Return the (x, y) coordinate for the center point of the cell that contains the specified text.  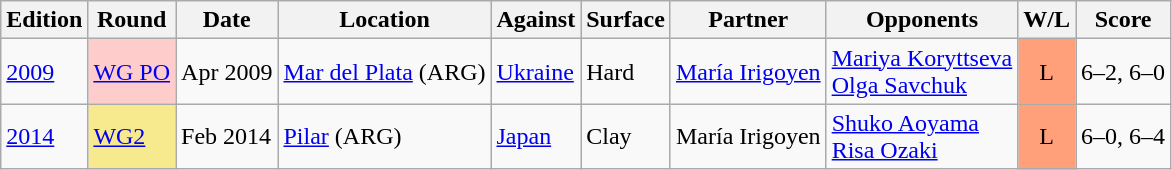
Hard (626, 72)
Location (384, 20)
Against (536, 20)
Date (227, 20)
WG2 (132, 136)
Partner (748, 20)
2014 (44, 136)
Opponents (922, 20)
WG PO (132, 72)
Shuko Aoyama Risa Ozaki (922, 136)
Ukraine (536, 72)
W/L (1047, 20)
Score (1124, 20)
Edition (44, 20)
Surface (626, 20)
Japan (536, 136)
Clay (626, 136)
Pilar (ARG) (384, 136)
Feb 2014 (227, 136)
Round (132, 20)
Mariya Koryttseva Olga Savchuk (922, 72)
Apr 2009 (227, 72)
6–0, 6–4 (1124, 136)
2009 (44, 72)
Mar del Plata (ARG) (384, 72)
6–2, 6–0 (1124, 72)
